Return [x, y] of the center of cell containing provided text 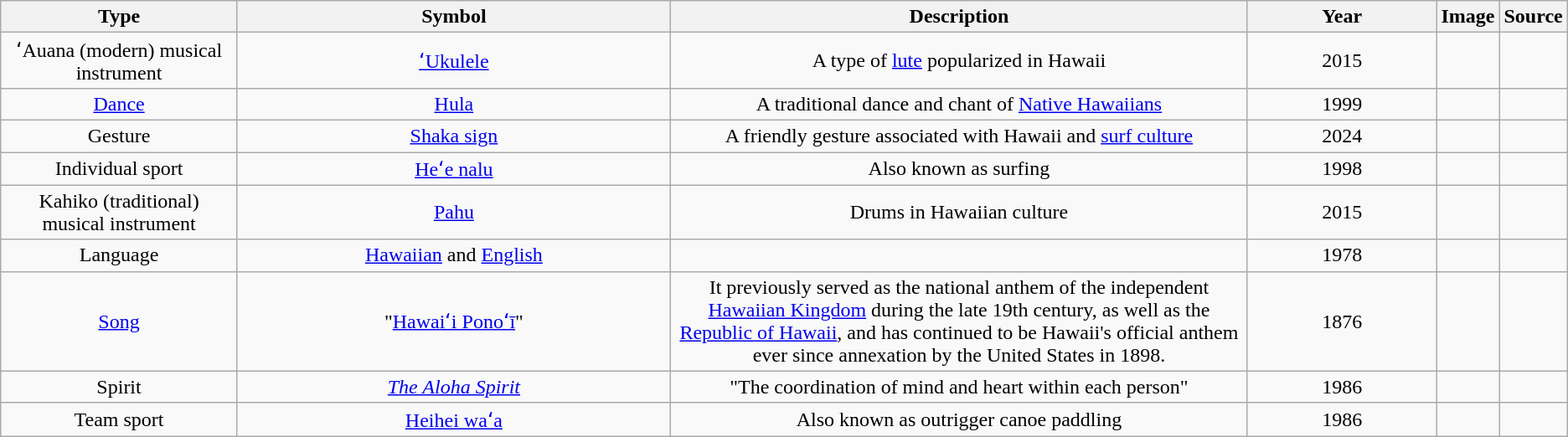
A friendly gesture associated with Hawaii and surf culture [958, 136]
A traditional dance and chant of Native Hawaiians [958, 104]
ʻAuana (modern) musical instrument [119, 60]
Also known as surfing [958, 169]
1998 [1342, 169]
Pahu [454, 213]
A type of lute popularized in Hawaii [958, 60]
Heʻe nalu [454, 169]
Drums in Hawaiian culture [958, 213]
Shaka sign [454, 136]
1876 [1342, 321]
Heihei waʻa [454, 419]
Image [1467, 17]
Source [1533, 17]
Gesture [119, 136]
Symbol [454, 17]
Hula [454, 104]
Description [958, 17]
Individual sport [119, 169]
"Hawaiʻi Ponoʻī" [454, 321]
1978 [1342, 255]
"The coordination of mind and heart within each person" [958, 387]
Song [119, 321]
Dance [119, 104]
The Aloha Spirit [454, 387]
Team sport [119, 419]
1999 [1342, 104]
2024 [1342, 136]
Kahiko (traditional) musical instrument [119, 213]
Hawaiian and English [454, 255]
Spirit [119, 387]
Language [119, 255]
ʻUkulele [454, 60]
Year [1342, 17]
Type [119, 17]
Also known as outrigger canoe paddling [958, 419]
